Extract the [x, y] coordinate from the center of the cell holding the provided text.  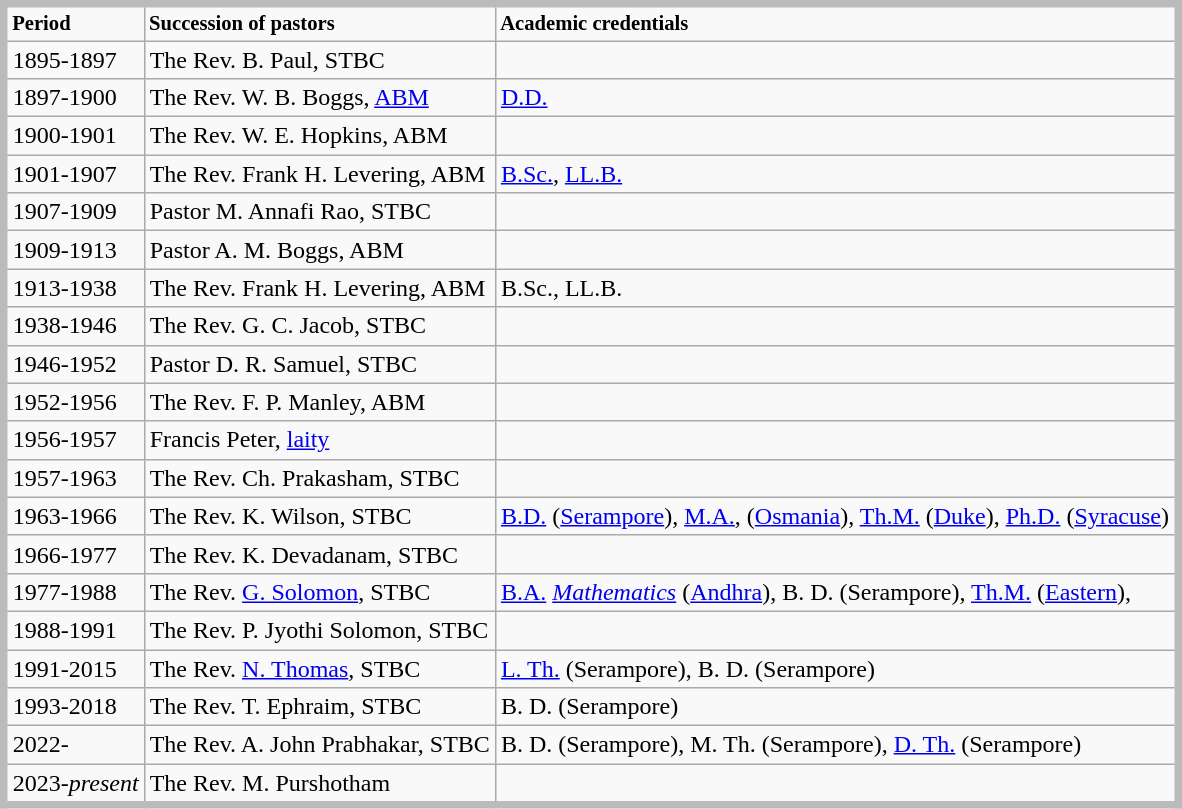
The Rev. Ch. Prakasham, STBC [320, 479]
1946-1952 [74, 364]
Succession of pastors [320, 22]
2022- [74, 745]
Period [74, 22]
Pastor A. M. Boggs, ABM [320, 250]
1913-1938 [74, 288]
1991-2015 [74, 669]
1907-1909 [74, 212]
The Rev. K. Devadanam, STBC [320, 555]
Francis Peter, laity [320, 440]
1956-1957 [74, 440]
B.D. (Serampore), M.A., (Osmania), Th.M. (Duke), Ph.D. (Syracuse) [836, 517]
1966-1977 [74, 555]
1938-1946 [74, 326]
The Rev. W. E. Hopkins, ABM [320, 136]
B. D. (Serampore) [836, 707]
1963-1966 [74, 517]
1977-1988 [74, 593]
D.D. [836, 98]
1988-1991 [74, 631]
The Rev. F. P. Manley, ABM [320, 402]
1952-1956 [74, 402]
L. Th. (Serampore), B. D. (Serampore) [836, 669]
Academic credentials [836, 22]
1897-1900 [74, 98]
The Rev. W. B. Boggs, ABM [320, 98]
1895-1897 [74, 60]
The Rev. G. C. Jacob, STBC [320, 326]
2023-present [74, 784]
Pastor D. R. Samuel, STBC [320, 364]
The Rev. G. Solomon, STBC [320, 593]
The Rev. B. Paul, STBC [320, 60]
Pastor M. Annafi Rao, STBC [320, 212]
The Rev. A. John Prabhakar, STBC [320, 745]
The Rev. M. Purshotham [320, 784]
1957-1963 [74, 479]
1909-1913 [74, 250]
B.A. Mathematics (Andhra), B. D. (Serampore), Th.M. (Eastern), [836, 593]
The Rev. T. Ephraim, STBC [320, 707]
1900-1901 [74, 136]
The Rev. K. Wilson, STBC [320, 517]
1901-1907 [74, 174]
1993-2018 [74, 707]
The Rev. P. Jyothi Solomon, STBC [320, 631]
The Rev. N. Thomas, STBC [320, 669]
B. D. (Serampore), M. Th. (Serampore), D. Th. (Serampore) [836, 745]
